Capture the cell that displays the provided text and extract its [x, y] central coordinate. 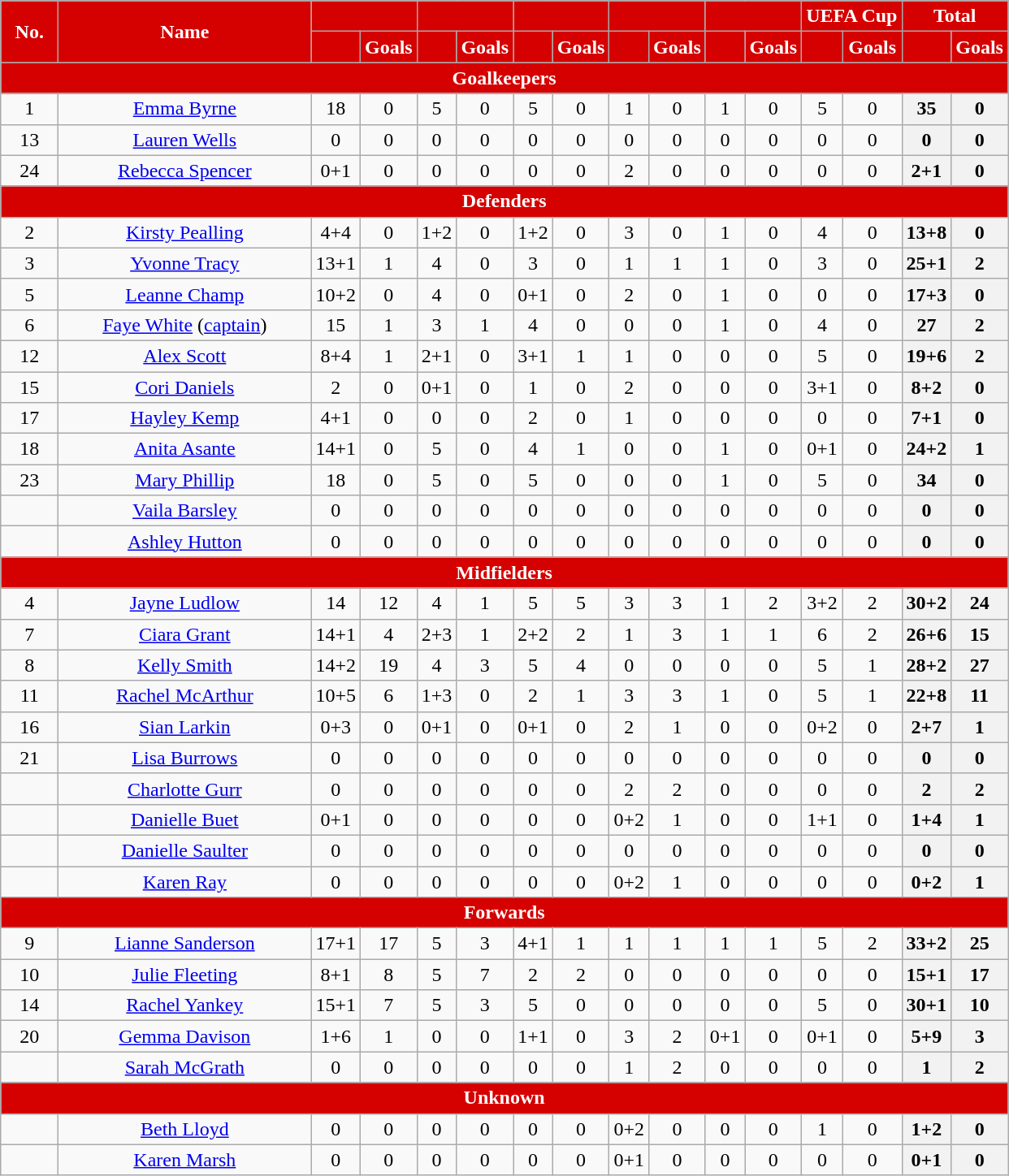
4+4 [336, 232]
Cori Daniels [185, 387]
17+3 [926, 294]
Ashley Hutton [185, 542]
Julie Fleeting [185, 975]
25+1 [926, 263]
24+2 [926, 449]
8+4 [336, 356]
Lianne Sanderson [185, 944]
Goalkeepers [505, 78]
13 [29, 140]
Vaila Barsley [185, 511]
19 [388, 665]
Kirsty Pealling [185, 232]
Mary Phillip [185, 480]
1+3 [437, 696]
Karen Ray [185, 881]
13+1 [336, 263]
16 [29, 727]
25 [980, 944]
Danielle Saulter [185, 850]
22+8 [926, 696]
7+1 [926, 418]
Ciara Grant [185, 634]
Leanne Champ [185, 294]
0+3 [336, 727]
33+2 [926, 944]
Karen Marsh [185, 1160]
Beth Lloyd [185, 1129]
30+2 [926, 603]
21 [29, 758]
8+2 [926, 387]
2+2 [533, 634]
2+3 [437, 634]
Sarah McGrath [185, 1067]
Danielle Buet [185, 819]
Sian Larkin [185, 727]
Jayne Ludlow [185, 603]
Kelly Smith [185, 665]
9 [29, 944]
Anita Asante [185, 449]
No. [29, 32]
30+1 [926, 1005]
Lauren Wells [185, 140]
Unknown [505, 1098]
5+9 [926, 1036]
26+6 [926, 634]
Rachel McArthur [185, 696]
34 [926, 480]
10+2 [336, 294]
Total [955, 16]
Rebecca Spencer [185, 171]
28+2 [926, 665]
Forwards [505, 913]
1+6 [336, 1036]
Charlotte Gurr [185, 789]
Lisa Burrows [185, 758]
1+4 [926, 819]
2+7 [926, 727]
Rachel Yankey [185, 1005]
19+6 [926, 356]
23 [29, 480]
Hayley Kemp [185, 418]
Emma Byrne [185, 109]
10+5 [336, 696]
17+1 [336, 944]
Name [185, 32]
3+2 [822, 603]
Defenders [505, 201]
35 [926, 109]
14+2 [336, 665]
UEFA Cup [851, 16]
8+1 [336, 975]
Gemma Davison [185, 1036]
Faye White (captain) [185, 325]
13+8 [926, 232]
Midfielders [505, 573]
Yvonne Tracy [185, 263]
Alex Scott [185, 356]
20 [29, 1036]
